Determine the (x, y) coordinate at the center of the cell enclosing the given text.  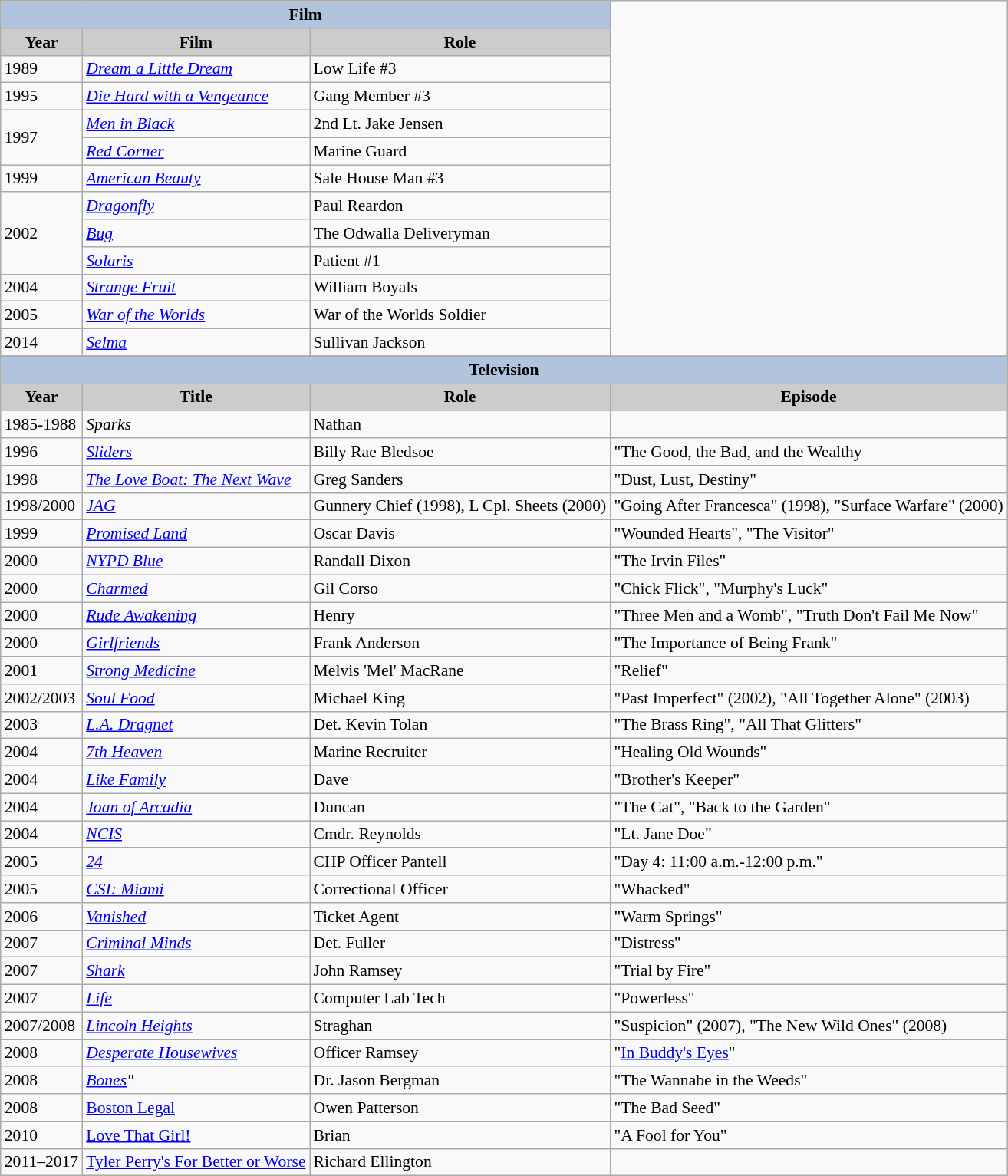
Gunnery Chief (1998), L Cpl. Sheets (2000) (460, 506)
Sliders (196, 452)
"Going After Francesca" (1998), "Surface Warfare" (2000) (809, 506)
"The Irvin Files" (809, 562)
2003 (41, 725)
Dream a Little Dream (196, 69)
Randall Dixon (460, 562)
"The Good, the Bad, and the Wealthy (809, 452)
Shark (196, 971)
"The Wannabe in the Weeds" (809, 1081)
"Past Imperfect" (2002), "All Together Alone" (2003) (809, 698)
1997 (41, 138)
2002/2003 (41, 698)
John Ramsey (460, 971)
Marine Recruiter (460, 753)
Sullivan Jackson (460, 343)
Henry (460, 616)
Greg Sanders (460, 479)
"The Importance of Being Frank" (809, 644)
Richard Ellington (460, 1162)
Lincoln Heights (196, 1026)
"Suspicion" (2007), "The New Wild Ones" (2008) (809, 1026)
"Healing Old Wounds" (809, 753)
"Warm Springs" (809, 917)
Sale House Man #3 (460, 179)
"Trial by Fire" (809, 971)
Like Family (196, 780)
Paul Reardon (460, 206)
The Odwalla Deliveryman (460, 233)
Nathan (460, 425)
Boston Legal (196, 1108)
Oscar Davis (460, 534)
Die Hard with a Vengeance (196, 97)
Television (504, 370)
Joan of Arcadia (196, 807)
"Powerless" (809, 999)
"Brother's Keeper" (809, 780)
"Chick Flick", "Murphy's Luck" (809, 588)
Ticket Agent (460, 917)
Michael King (460, 698)
Vanished (196, 917)
War of the Worlds (196, 315)
William Boyals (460, 288)
Bones" (196, 1081)
Dave (460, 780)
Det. Kevin Tolan (460, 725)
2nd Lt. Jake Jensen (460, 124)
"The Bad Seed" (809, 1108)
2006 (41, 917)
NYPD Blue (196, 562)
Dr. Jason Bergman (460, 1081)
Title (196, 397)
Desperate Housewives (196, 1053)
"Lt. Jane Doe" (809, 835)
"The Cat", "Back to the Garden" (809, 807)
"The Brass Ring", "All That Glitters" (809, 725)
CHP Officer Pantell (460, 862)
Strange Fruit (196, 288)
2011–2017 (41, 1162)
American Beauty (196, 179)
Low Life #3 (460, 69)
"Relief" (809, 670)
Girlfriends (196, 644)
1985-1988 (41, 425)
NCIS (196, 835)
Melvis 'Mel' MacRane (460, 670)
Selma (196, 343)
Computer Lab Tech (460, 999)
Soul Food (196, 698)
Billy Rae Bledsoe (460, 452)
"Wounded Hearts", "The Visitor" (809, 534)
"Distress" (809, 944)
Dragonfly (196, 206)
Promised Land (196, 534)
Det. Fuller (460, 944)
"In Buddy's Eyes" (809, 1053)
Red Corner (196, 151)
Life (196, 999)
"A Fool for You" (809, 1135)
JAG (196, 506)
Brian (460, 1135)
2002 (41, 233)
Gil Corso (460, 588)
7th Heaven (196, 753)
CSI: Miami (196, 889)
Correctional Officer (460, 889)
Sparks (196, 425)
"Day 4: 11:00 a.m.-12:00 p.m." (809, 862)
Straghan (460, 1026)
War of the Worlds Soldier (460, 315)
1989 (41, 69)
2010 (41, 1135)
Bug (196, 233)
"Three Men and a Womb", "Truth Don't Fail Me Now" (809, 616)
Frank Anderson (460, 644)
Officer Ramsey (460, 1053)
Criminal Minds (196, 944)
Patient #1 (460, 261)
The Love Boat: The Next Wave (196, 479)
1998 (41, 479)
Duncan (460, 807)
"Dust, Lust, Destiny" (809, 479)
1996 (41, 452)
Marine Guard (460, 151)
Strong Medicine (196, 670)
Men in Black (196, 124)
Love That Girl! (196, 1135)
2014 (41, 343)
Charmed (196, 588)
2001 (41, 670)
Owen Patterson (460, 1108)
24 (196, 862)
L.A. Dragnet (196, 725)
Rude Awakening (196, 616)
Solaris (196, 261)
Tyler Perry's For Better or Worse (196, 1162)
1998/2000 (41, 506)
2007/2008 (41, 1026)
"Whacked" (809, 889)
Episode (809, 397)
Gang Member #3 (460, 97)
Cmdr. Reynolds (460, 835)
1995 (41, 97)
